Search for the cell housing the specified text and yield its (X, Y) center coordinate. 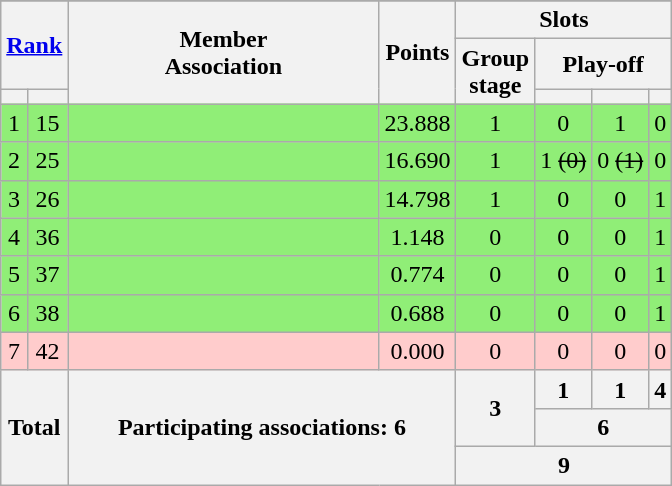
0 (1) (620, 161)
36 (47, 237)
Slots (564, 20)
Play-off (604, 64)
38 (47, 313)
5 (14, 275)
7 (14, 351)
0.774 (418, 275)
Participating associations: 6 (262, 427)
14.798 (418, 199)
42 (47, 351)
MemberAssociation (224, 52)
25 (47, 161)
Groupstage (496, 72)
1.148 (418, 237)
23.888 (418, 123)
Total (34, 427)
37 (47, 275)
15 (47, 123)
26 (47, 199)
16.690 (418, 161)
0.688 (418, 313)
Points (418, 52)
9 (564, 465)
1 (0) (564, 161)
Rank (34, 45)
0.000 (418, 351)
2 (14, 161)
